Scan for the cell matching the given text and deliver its (X, Y) coordinate at center. 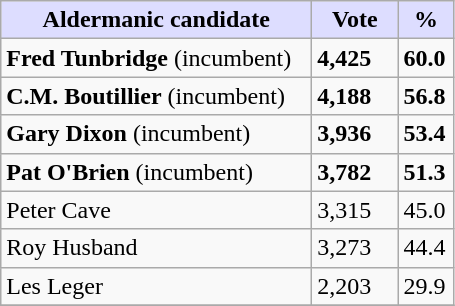
44.4 (426, 248)
Les Leger (156, 286)
C.M. Boutillier (incumbent) (156, 96)
3,273 (355, 248)
Peter Cave (156, 210)
Fred Tunbridge (incumbent) (156, 58)
Pat O'Brien (incumbent) (156, 172)
4,188 (355, 96)
2,203 (355, 286)
% (426, 20)
Gary Dixon (incumbent) (156, 134)
Roy Husband (156, 248)
45.0 (426, 210)
56.8 (426, 96)
60.0 (426, 58)
29.9 (426, 286)
Vote (355, 20)
53.4 (426, 134)
3,936 (355, 134)
51.3 (426, 172)
Aldermanic candidate (156, 20)
3,315 (355, 210)
4,425 (355, 58)
3,782 (355, 172)
